Detect which cell encompasses the target text, then output its (x, y) center coordinate. 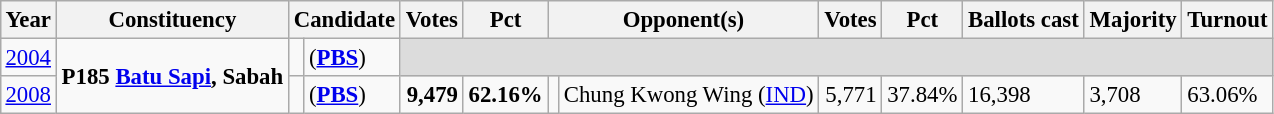
2004 (28, 57)
Year (28, 20)
P185 Batu Sapi, Sabah (172, 76)
Constituency (172, 20)
2008 (28, 95)
9,479 (432, 95)
Chung Kwong Wing (IND) (688, 95)
Majority (1133, 20)
Turnout (1228, 20)
5,771 (850, 95)
3,708 (1133, 95)
37.84% (922, 95)
Ballots cast (1024, 20)
Opponent(s) (684, 20)
63.06% (1228, 95)
16,398 (1024, 95)
62.16% (506, 95)
Candidate (344, 20)
